Extract the (X, Y) coordinate from the center of the cell holding the provided text.  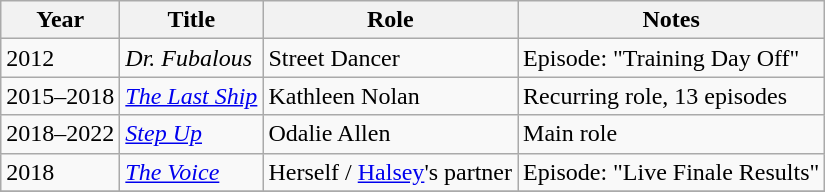
Herself / Halsey's partner (390, 172)
Year (60, 20)
2015–2018 (60, 96)
Odalie Allen (390, 134)
Episode: "Live Finale Results" (672, 172)
Step Up (192, 134)
Episode: "Training Day Off" (672, 58)
Notes (672, 20)
Main role (672, 134)
Title (192, 20)
2012 (60, 58)
Street Dancer (390, 58)
2018 (60, 172)
Kathleen Nolan (390, 96)
The Voice (192, 172)
Recurring role, 13 episodes (672, 96)
Role (390, 20)
Dr. Fubalous (192, 58)
The Last Ship (192, 96)
2018–2022 (60, 134)
